For the text-containing cell, return its midpoint in (X, Y) coordinate format. 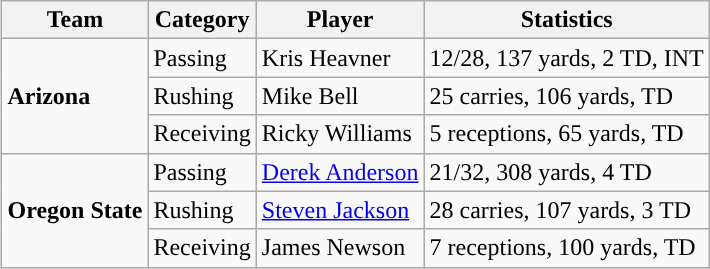
Arizona (75, 96)
7 receptions, 100 yards, TD (566, 248)
Ricky Williams (340, 134)
28 carries, 107 yards, 3 TD (566, 210)
12/28, 137 yards, 2 TD, INT (566, 58)
Statistics (566, 20)
Mike Bell (340, 96)
Kris Heavner (340, 58)
21/32, 308 yards, 4 TD (566, 172)
James Newson (340, 248)
Player (340, 20)
5 receptions, 65 yards, TD (566, 134)
Steven Jackson (340, 210)
25 carries, 106 yards, TD (566, 96)
Oregon State (75, 210)
Team (75, 20)
Derek Anderson (340, 172)
Category (202, 20)
